Provide the (x, y) coordinate of the cell's center where the given text is located.  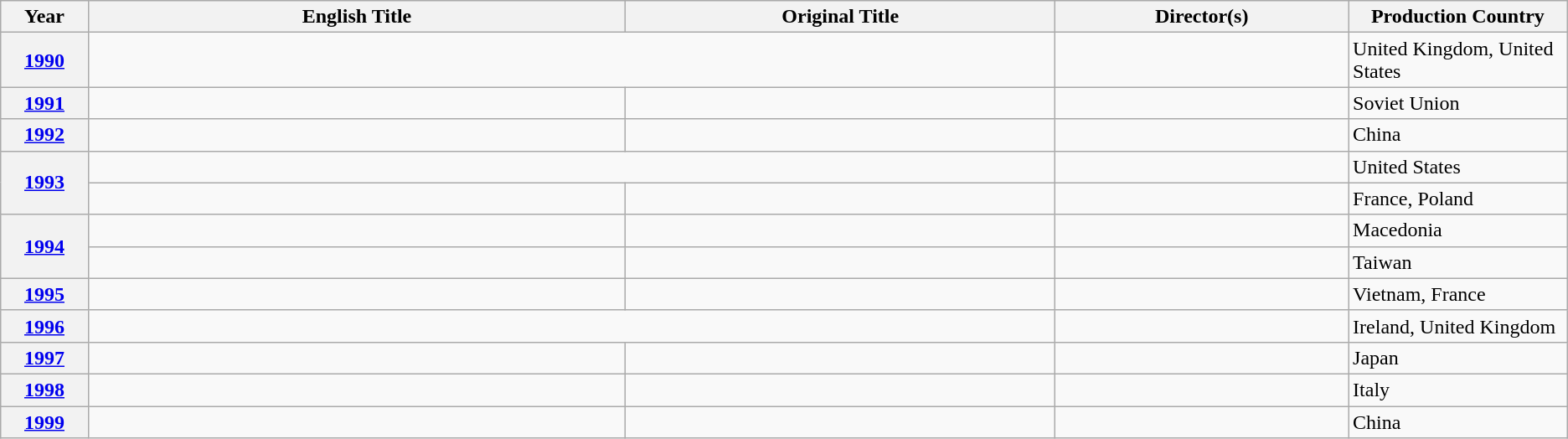
United Kingdom, United States (1458, 60)
France, Poland (1458, 199)
1990 (44, 60)
Year (44, 17)
1999 (44, 421)
1996 (44, 326)
United States (1458, 167)
Director(s) (1202, 17)
Original Title (841, 17)
1998 (44, 390)
1997 (44, 358)
1991 (44, 103)
Production Country (1458, 17)
1993 (44, 183)
Soviet Union (1458, 103)
1992 (44, 135)
Italy (1458, 390)
Japan (1458, 358)
1994 (44, 246)
Macedonia (1458, 230)
Vietnam, France (1458, 294)
Ireland, United Kingdom (1458, 326)
1995 (44, 294)
English Title (357, 17)
Taiwan (1458, 262)
